Search for the cell housing the specified text and yield its [x, y] center coordinate. 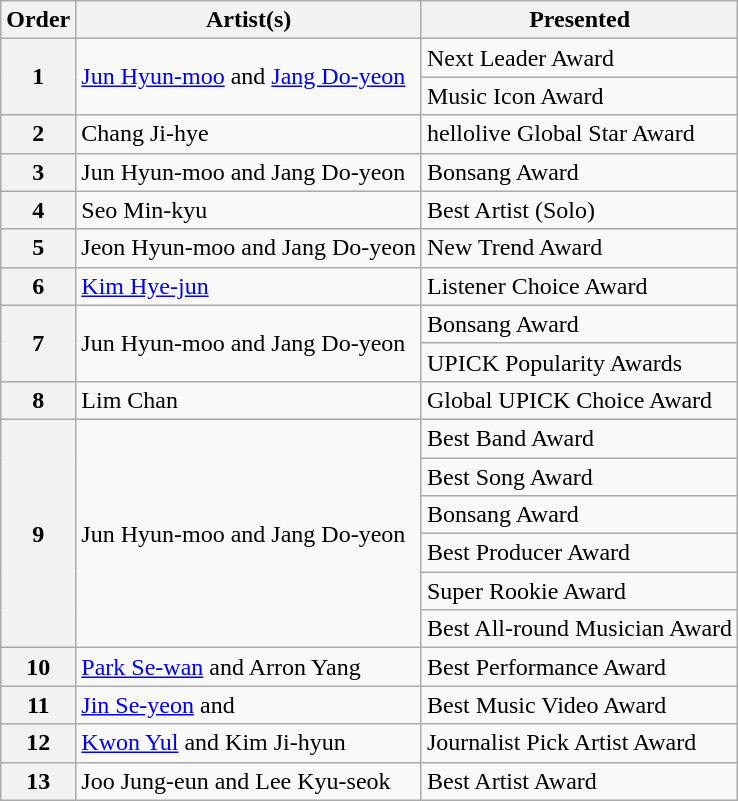
5 [38, 248]
4 [38, 210]
Joo Jung-eun and Lee Kyu-seok [249, 781]
2 [38, 134]
Chang Ji-hye [249, 134]
New Trend Award [579, 248]
Best Song Award [579, 477]
Order [38, 20]
Jin Se-yeon and [249, 705]
6 [38, 286]
Super Rookie Award [579, 591]
13 [38, 781]
Park Se-wan and Arron Yang [249, 667]
Lim Chan [249, 400]
Artist(s) [249, 20]
Music Icon Award [579, 96]
Kwon Yul and Kim Ji-hyun [249, 743]
3 [38, 172]
1 [38, 77]
8 [38, 400]
Global UPICK Choice Award [579, 400]
11 [38, 705]
Jeon Hyun-moo and Jang Do-yeon [249, 248]
Best All-round Musician Award [579, 629]
Next Leader Award [579, 58]
UPICK Popularity Awards [579, 362]
Kim Hye-jun [249, 286]
Journalist Pick Artist Award [579, 743]
Listener Choice Award [579, 286]
7 [38, 343]
Best Producer Award [579, 553]
Seo Min-kyu [249, 210]
Presented [579, 20]
Best Music Video Award [579, 705]
9 [38, 533]
Best Artist Award [579, 781]
Best Performance Award [579, 667]
hellolive Global Star Award [579, 134]
12 [38, 743]
10 [38, 667]
Best Band Award [579, 438]
Best Artist (Solo) [579, 210]
